Find where the given text appears and provide that cell's center as (X, Y) coordinate. 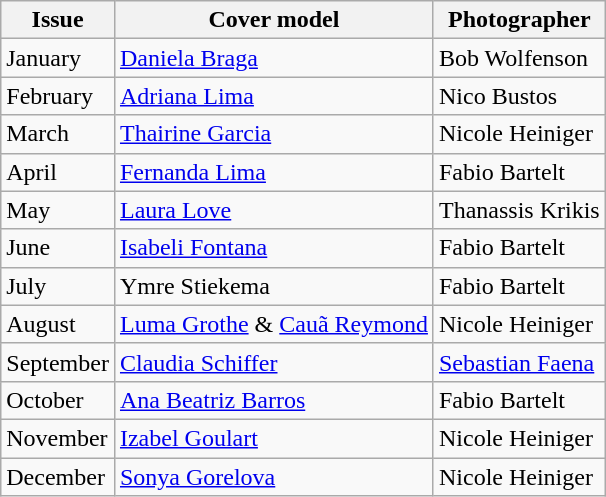
Thairine Garcia (274, 134)
Sebastian Faena (519, 362)
Isabeli Fontana (274, 248)
Claudia Schiffer (274, 362)
Fernanda Lima (274, 172)
Ymre Stiekema (274, 286)
February (58, 96)
May (58, 210)
Cover model (274, 20)
Laura Love (274, 210)
Izabel Goulart (274, 438)
Photographer (519, 20)
Ana Beatriz Barros (274, 400)
Thanassis Krikis (519, 210)
April (58, 172)
September (58, 362)
Luma Grothe & Cauã Reymond (274, 324)
December (58, 477)
Sonya Gorelova (274, 477)
Nico Bustos (519, 96)
October (58, 400)
June (58, 248)
Bob Wolfenson (519, 58)
Adriana Lima (274, 96)
Daniela Braga (274, 58)
November (58, 438)
July (58, 286)
January (58, 58)
August (58, 324)
Issue (58, 20)
March (58, 134)
